Extract the [x, y] coordinate from the center of the cell holding the provided text.  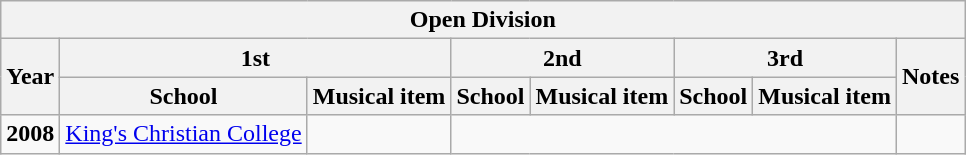
1st [256, 58]
King's Christian College [184, 134]
Notes [930, 77]
2008 [30, 134]
Year [30, 77]
Open Division [483, 20]
2nd [562, 58]
3rd [786, 58]
